Return (X, Y) of the center of cell containing provided text 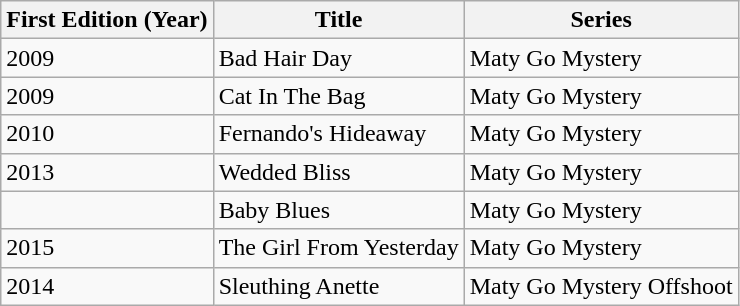
The Girl From Yesterday (338, 248)
First Edition (Year) (107, 20)
2015 (107, 248)
2014 (107, 286)
Bad Hair Day (338, 58)
Cat In The Bag (338, 96)
Series (601, 20)
2013 (107, 172)
2010 (107, 134)
Wedded Bliss (338, 172)
Maty Go Mystery Offshoot (601, 286)
Fernando's Hideaway (338, 134)
Sleuthing Anette (338, 286)
Title (338, 20)
Baby Blues (338, 210)
